Identify which cell holds the provided text, then report its [x, y] central coordinate. 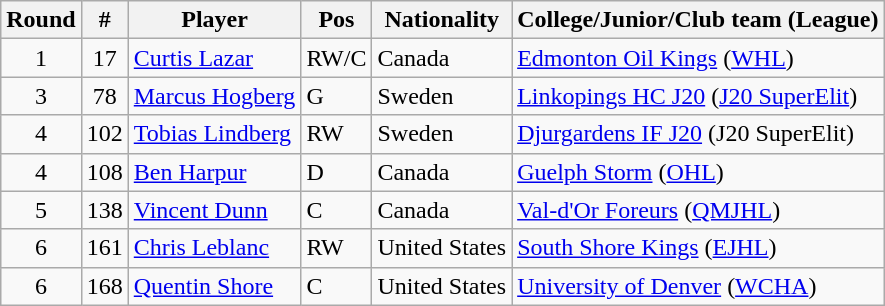
Edmonton Oil Kings (WHL) [698, 58]
RW/C [336, 58]
College/Junior/Club team (League) [698, 20]
Pos [336, 20]
138 [104, 210]
Vincent Dunn [214, 210]
102 [104, 134]
5 [41, 210]
# [104, 20]
University of Denver (WCHA) [698, 286]
Djurgardens IF J20 (J20 SuperElit) [698, 134]
South Shore Kings (EJHL) [698, 248]
3 [41, 96]
161 [104, 248]
108 [104, 172]
G [336, 96]
Marcus Hogberg [214, 96]
Quentin Shore [214, 286]
Linkopings HC J20 (J20 SuperElit) [698, 96]
Chris Leblanc [214, 248]
Player [214, 20]
Round [41, 20]
168 [104, 286]
D [336, 172]
Nationality [442, 20]
Guelph Storm (OHL) [698, 172]
78 [104, 96]
1 [41, 58]
Tobias Lindberg [214, 134]
Curtis Lazar [214, 58]
17 [104, 58]
Val-d'Or Foreurs (QMJHL) [698, 210]
Ben Harpur [214, 172]
